For the text-containing cell, return its midpoint in [x, y] coordinate format. 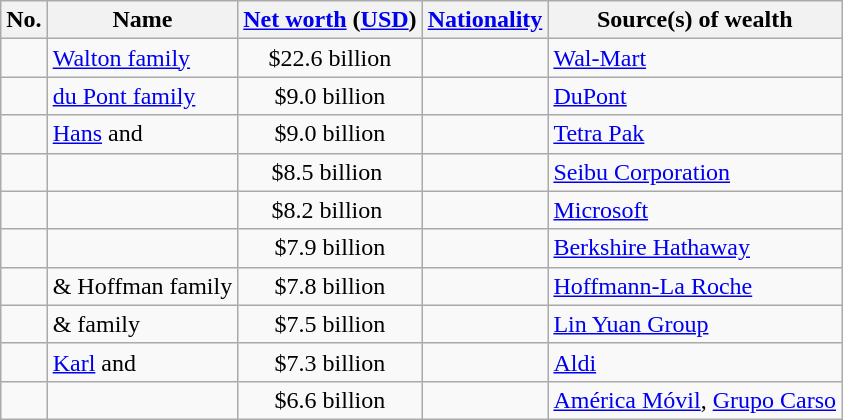
Walton family [142, 58]
& Hoffman family [142, 286]
$7.9 billion [330, 248]
$22.6 billion [330, 58]
Hans and [142, 134]
du Pont family [142, 96]
& family [142, 324]
Source(s) of wealth [695, 20]
No. [24, 20]
Nationality [485, 20]
$6.6 billion [330, 400]
DuPont [695, 96]
Seibu Corporation [695, 172]
Berkshire Hathaway [695, 248]
$7.5 billion [330, 324]
América Móvil, Grupo Carso [695, 400]
$8.2 billion [330, 210]
Hoffmann-La Roche [695, 286]
$7.8 billion [330, 286]
$8.5 billion [330, 172]
Tetra Pak [695, 134]
Lin Yuan Group [695, 324]
Name [142, 20]
Wal-Mart [695, 58]
Karl and [142, 362]
Microsoft [695, 210]
Aldi [695, 362]
Net worth (USD) [330, 20]
$7.3 billion [330, 362]
